Detect which cell encompasses the target text, then output its [x, y] center coordinate. 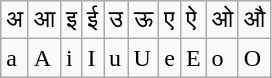
e [170, 58]
A [44, 58]
आ [44, 20]
E [193, 58]
U [144, 58]
u [116, 58]
ए [170, 20]
ऐ [193, 20]
ओ [222, 20]
उ [116, 20]
ऊ [144, 20]
इ [71, 20]
औ [254, 20]
a [15, 58]
ई [93, 20]
o [222, 58]
अ [15, 20]
O [254, 58]
I [93, 58]
i [71, 58]
